Extract the [X, Y] coordinate from the center of the cell holding the provided text.  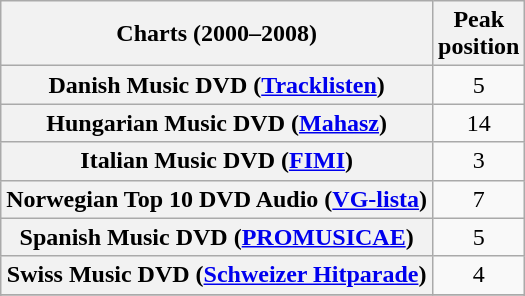
3 [479, 161]
Danish Music DVD (Tracklisten) [217, 85]
14 [479, 123]
Swiss Music DVD (Schweizer Hitparade) [217, 275]
Hungarian Music DVD (Mahasz) [217, 123]
Spanish Music DVD (PROMUSICAE) [217, 237]
7 [479, 199]
4 [479, 275]
Peakposition [479, 34]
Norwegian Top 10 DVD Audio (VG-lista) [217, 199]
Charts (2000–2008) [217, 34]
Italian Music DVD (FIMI) [217, 161]
